Return the [x, y] coordinate for the center point of the cell that contains the specified text.  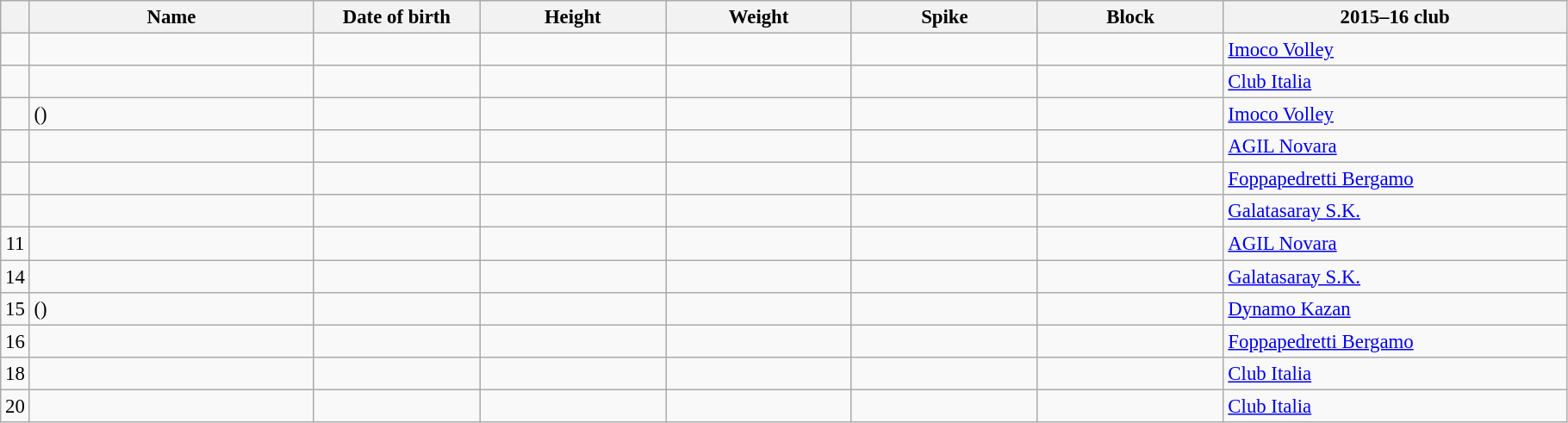
Date of birth [396, 17]
11 [16, 244]
18 [16, 373]
Height [573, 17]
14 [16, 277]
Weight [759, 17]
Block [1130, 17]
Spike [944, 17]
Dynamo Kazan [1395, 308]
16 [16, 341]
20 [16, 406]
2015–16 club [1395, 17]
Name [171, 17]
15 [16, 308]
